Locate the cell with the specified text and output its (X, Y) center coordinate. 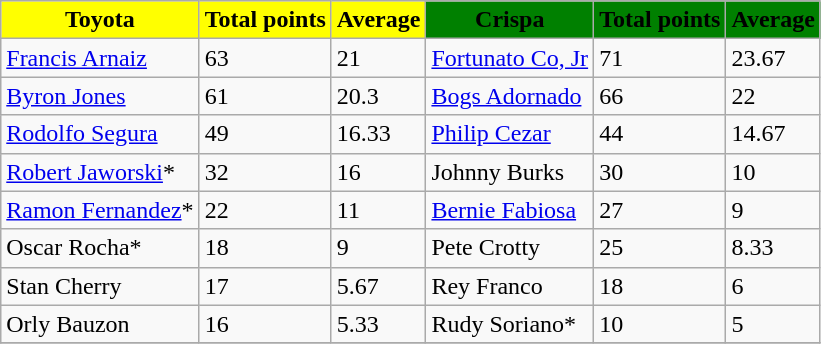
63 (265, 58)
30 (660, 172)
Ramon Fernandez* (100, 210)
71 (660, 58)
27 (660, 210)
61 (265, 96)
49 (265, 134)
Pete Crotty (510, 248)
25 (660, 248)
Bogs Adornado (510, 96)
5.67 (378, 286)
23.67 (774, 58)
44 (660, 134)
5.33 (378, 324)
Philip Cezar (510, 134)
11 (378, 210)
Francis Arnaiz (100, 58)
Orly Bauzon (100, 324)
20.3 (378, 96)
Byron Jones (100, 96)
Fortunato Co, Jr (510, 58)
14.67 (774, 134)
Bernie Fabiosa (510, 210)
Johnny Burks (510, 172)
Crispa (510, 20)
8.33 (774, 248)
Toyota (100, 20)
17 (265, 286)
32 (265, 172)
16.33 (378, 134)
66 (660, 96)
Rudy Soriano* (510, 324)
Rey Franco (510, 286)
Rodolfo Segura (100, 134)
6 (774, 286)
Oscar Rocha* (100, 248)
5 (774, 324)
Stan Cherry (100, 286)
Robert Jaworski* (100, 172)
21 (378, 58)
